For the text-containing cell, return its midpoint in [x, y] coordinate format. 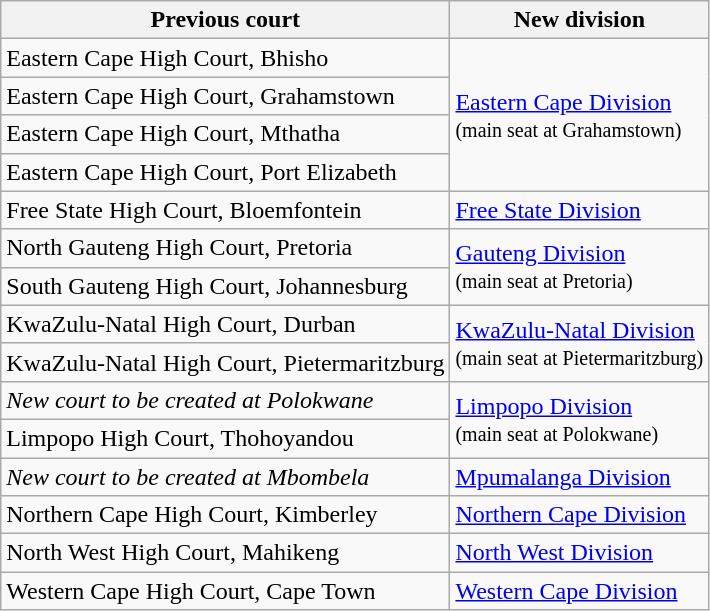
Gauteng Division(main seat at Pretoria) [580, 267]
North Gauteng High Court, Pretoria [226, 248]
New court to be created at Mbombela [226, 477]
New court to be created at Polokwane [226, 400]
Western Cape High Court, Cape Town [226, 591]
North West Division [580, 553]
Limpopo Division(main seat at Polokwane) [580, 419]
New division [580, 20]
Eastern Cape Division(main seat at Grahamstown) [580, 115]
Northern Cape Division [580, 515]
Mpumalanga Division [580, 477]
Previous court [226, 20]
South Gauteng High Court, Johannesburg [226, 286]
Eastern Cape High Court, Mthatha [226, 134]
Free State Division [580, 210]
Northern Cape High Court, Kimberley [226, 515]
North West High Court, Mahikeng [226, 553]
Eastern Cape High Court, Grahamstown [226, 96]
Limpopo High Court, Thohoyandou [226, 438]
Free State High Court, Bloemfontein [226, 210]
KwaZulu-Natal High Court, Pietermaritzburg [226, 362]
Eastern Cape High Court, Bhisho [226, 58]
KwaZulu-Natal High Court, Durban [226, 324]
Western Cape Division [580, 591]
KwaZulu-Natal Division(main seat at Pietermaritzburg) [580, 343]
Eastern Cape High Court, Port Elizabeth [226, 172]
